Pinpoint the cell where the given text exists, returning its (x, y) midpoint coordinate. 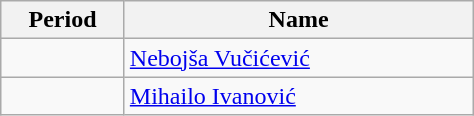
Mihailo Ivanović (298, 96)
Nebojša Vučićević (298, 58)
Name (298, 20)
Period (63, 20)
